Output the (x, y) coordinate of the center of the cell containing the given text.  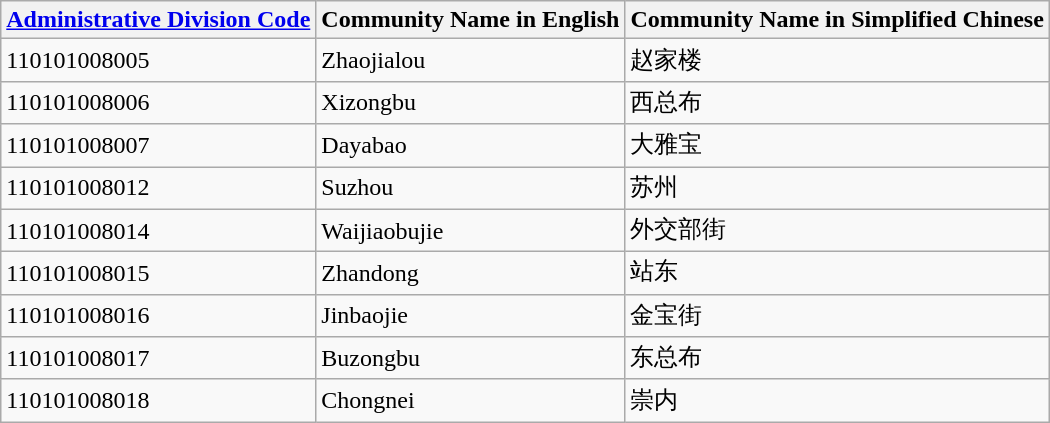
110101008017 (158, 358)
110101008015 (158, 274)
金宝街 (837, 316)
Community Name in English (470, 20)
站东 (837, 274)
Zhandong (470, 274)
Waijiaobujie (470, 230)
110101008012 (158, 188)
大雅宝 (837, 146)
Community Name in Simplified Chinese (837, 20)
西总布 (837, 102)
Xizongbu (470, 102)
110101008016 (158, 316)
110101008007 (158, 146)
Buzongbu (470, 358)
110101008005 (158, 60)
Dayabao (470, 146)
赵家楼 (837, 60)
Administrative Division Code (158, 20)
110101008014 (158, 230)
Suzhou (470, 188)
外交部街 (837, 230)
Jinbaojie (470, 316)
Chongnei (470, 400)
110101008018 (158, 400)
苏州 (837, 188)
崇内 (837, 400)
东总布 (837, 358)
Zhaojialou (470, 60)
110101008006 (158, 102)
